For the text-containing cell, return its midpoint in [X, Y] coordinate format. 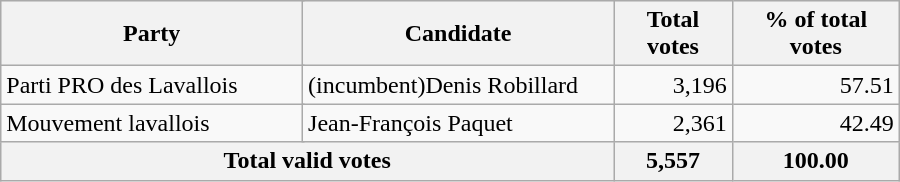
3,196 [674, 85]
Parti PRO des Lavallois [152, 85]
42.49 [816, 123]
Total votes [674, 34]
Party [152, 34]
% of total votes [816, 34]
Total valid votes [308, 161]
Candidate [458, 34]
(incumbent)Denis Robillard [458, 85]
5,557 [674, 161]
2,361 [674, 123]
Mouvement lavallois [152, 123]
57.51 [816, 85]
100.00 [816, 161]
Jean-François Paquet [458, 123]
